Locate the cell with the specified text and output its (x, y) center coordinate. 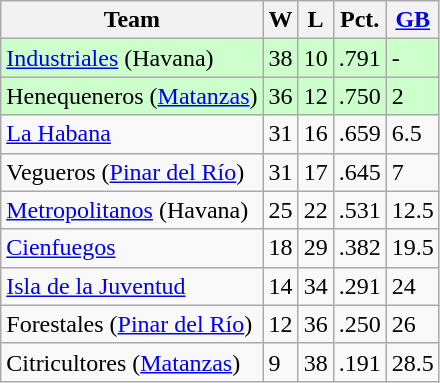
6.5 (412, 134)
22 (316, 210)
Citricultores (Matanzas) (132, 362)
.382 (360, 248)
16 (316, 134)
Pct. (360, 20)
.291 (360, 286)
2 (412, 96)
18 (280, 248)
.659 (360, 134)
9 (280, 362)
Industriales (Havana) (132, 58)
L (316, 20)
.750 (360, 96)
W (280, 20)
Isla de la Juventud (132, 286)
10 (316, 58)
GB (412, 20)
17 (316, 172)
Vegueros (Pinar del Río) (132, 172)
.250 (360, 324)
28.5 (412, 362)
25 (280, 210)
26 (412, 324)
7 (412, 172)
.191 (360, 362)
.645 (360, 172)
Cienfuegos (132, 248)
14 (280, 286)
Henequeneros (Matanzas) (132, 96)
34 (316, 286)
Metropolitanos (Havana) (132, 210)
Team (132, 20)
La Habana (132, 134)
Forestales (Pinar del Río) (132, 324)
24 (412, 286)
.791 (360, 58)
.531 (360, 210)
- (412, 58)
12.5 (412, 210)
29 (316, 248)
19.5 (412, 248)
